Identify which cell holds the provided text, then report its [X, Y] central coordinate. 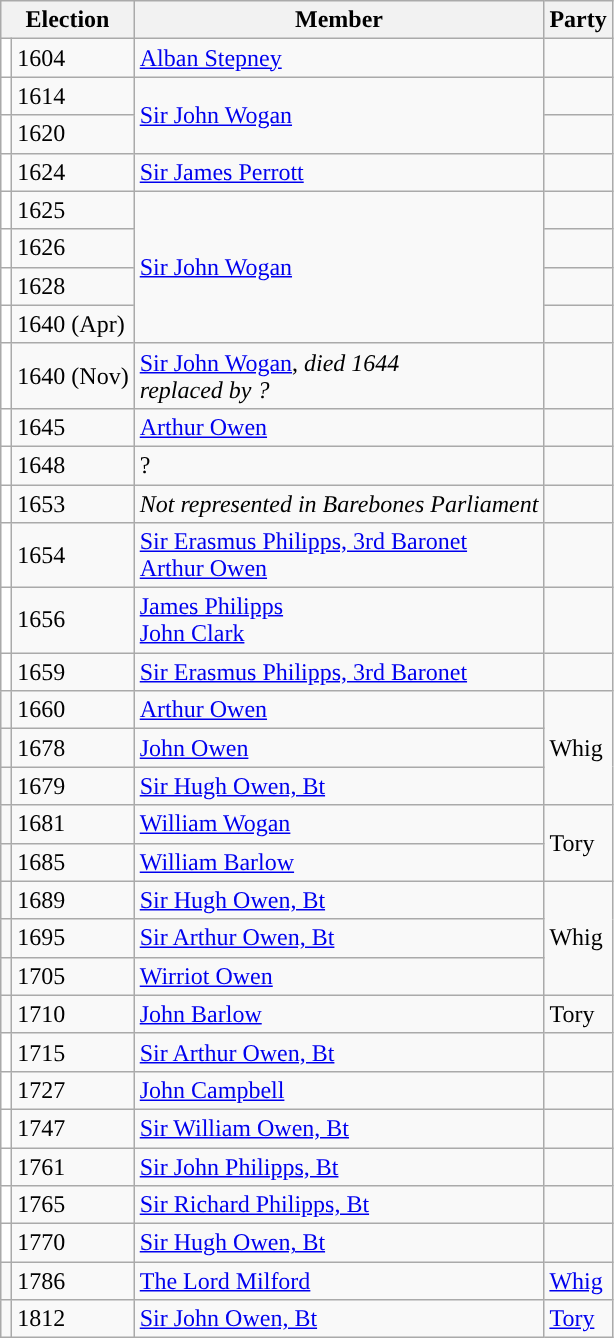
Sir John Wogan, died 1644 replaced by ? [339, 376]
Sir William Owen, Bt [339, 1128]
Election [68, 20]
1653 [73, 503]
1614 [73, 96]
Not represented in Barebones Parliament [339, 503]
John Owen [339, 748]
1648 [73, 465]
? [339, 465]
Alban Stepney [339, 58]
James Philipps John Clark [339, 620]
John Barlow [339, 1014]
1645 [73, 427]
1624 [73, 172]
1628 [73, 286]
Member [339, 20]
1620 [73, 134]
1727 [73, 1090]
William Barlow [339, 862]
Sir Erasmus Philipps, 3rd Baronet [339, 672]
1812 [73, 1319]
Sir Erasmus Philipps, 3rd Baronet Arthur Owen [339, 556]
1689 [73, 900]
Sir John Philipps, Bt [339, 1167]
The Lord Milford [339, 1281]
1715 [73, 1052]
1747 [73, 1128]
1640 (Apr) [73, 324]
1770 [73, 1243]
Wirriot Owen [339, 976]
John Campbell [339, 1090]
1678 [73, 748]
1765 [73, 1205]
Sir John Owen, Bt [339, 1319]
1640 (Nov) [73, 376]
1681 [73, 824]
1659 [73, 672]
1660 [73, 710]
1705 [73, 976]
1654 [73, 556]
1685 [73, 862]
William Wogan [339, 824]
1625 [73, 210]
Sir James Perrott [339, 172]
1761 [73, 1167]
1679 [73, 786]
1786 [73, 1281]
Sir Richard Philipps, Bt [339, 1205]
1626 [73, 248]
1710 [73, 1014]
1656 [73, 620]
1695 [73, 938]
Party [578, 20]
1604 [73, 58]
